Locate the cell with the specified text and output its [x, y] center coordinate. 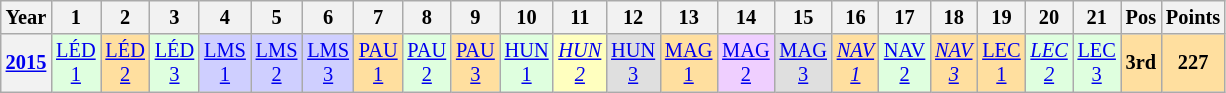
NAV1 [856, 63]
MAG2 [746, 63]
19 [1001, 17]
HUN3 [633, 63]
PAU1 [378, 63]
HUN1 [527, 63]
5 [277, 17]
2015 [26, 63]
LEC2 [1050, 63]
4 [225, 17]
LMS1 [225, 63]
13 [688, 17]
MAG1 [688, 63]
NAV2 [904, 63]
8 [426, 17]
LÉD1 [76, 63]
2 [124, 17]
3 [174, 17]
Year [26, 17]
LEC1 [1001, 63]
MAG3 [804, 63]
18 [954, 17]
3rd [1141, 63]
14 [746, 17]
227 [1193, 63]
1 [76, 17]
PAU2 [426, 63]
PAU3 [476, 63]
11 [580, 17]
LEC3 [1097, 63]
LÉD2 [124, 63]
10 [527, 17]
LMS3 [328, 63]
15 [804, 17]
HUN2 [580, 63]
Points [1193, 17]
21 [1097, 17]
LÉD3 [174, 63]
20 [1050, 17]
LMS2 [277, 63]
6 [328, 17]
7 [378, 17]
9 [476, 17]
17 [904, 17]
Pos [1141, 17]
16 [856, 17]
NAV3 [954, 63]
12 [633, 17]
